From the cell containing the given text, extract its center point as [X, Y] coordinate. 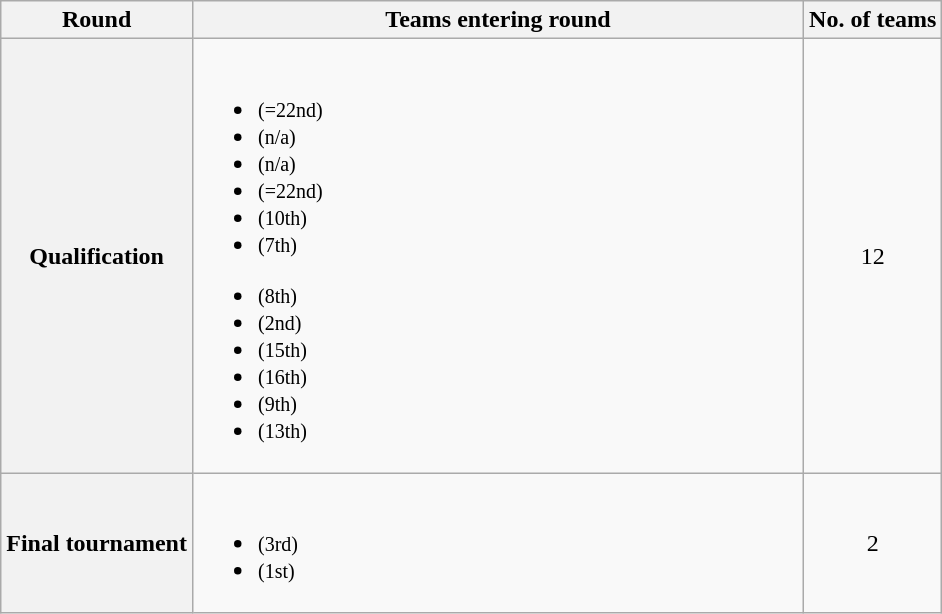
2 [873, 543]
Teams entering round [498, 20]
Round [97, 20]
Final tournament [97, 543]
(3rd) (1st) [498, 543]
12 [873, 256]
No. of teams [873, 20]
(=22nd) (n/a) (n/a) (=22nd) (10th) (7th) (8th) (2nd) (15th) (16th) (9th) (13th) [498, 256]
Qualification [97, 256]
